Output the [X, Y] coordinate of the center of the cell containing the given text.  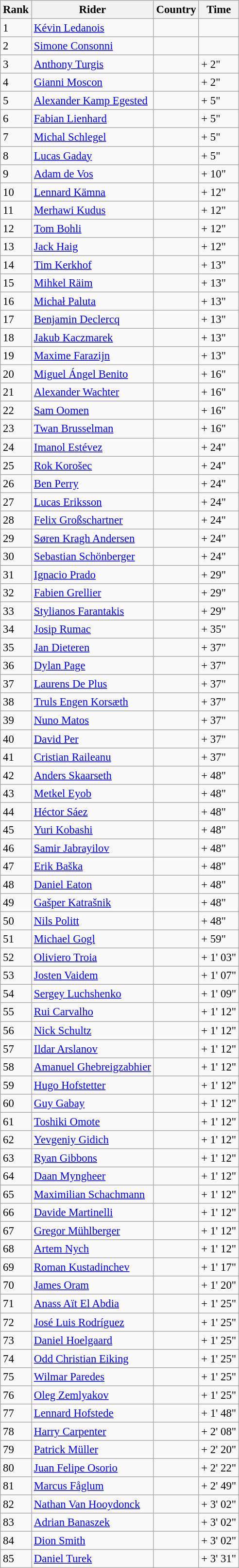
61 [16, 1121]
Yevgeniy Gidich [93, 1140]
4 [16, 82]
Gianni Moscon [93, 82]
25 [16, 465]
Tom Bohli [93, 228]
Odd Christian Eiking [93, 1359]
Héctor Sáez [93, 812]
Maximilian Schachmann [93, 1195]
34 [16, 629]
Daniel Eaton [93, 884]
57 [16, 1049]
Erik Baška [93, 866]
64 [16, 1176]
68 [16, 1249]
14 [16, 265]
36 [16, 666]
16 [16, 301]
Roman Kustadinchev [93, 1267]
Rui Carvalho [93, 1012]
José Luis Rodríguez [93, 1322]
Josip Rumac [93, 629]
44 [16, 812]
Gregor Mühlberger [93, 1231]
29 [16, 538]
26 [16, 483]
76 [16, 1395]
Ildar Arslanov [93, 1049]
Amanuel Ghebreigzabhier [93, 1067]
58 [16, 1067]
Guy Gabay [93, 1104]
Daniel Turek [93, 1559]
Rok Korošec [93, 465]
1 [16, 28]
Anass Aït El Abdia [93, 1304]
+ 2' 22" [219, 1468]
40 [16, 739]
73 [16, 1340]
41 [16, 757]
Felix Großschartner [93, 520]
+ 35" [219, 629]
23 [16, 429]
3 [16, 64]
24 [16, 447]
63 [16, 1158]
9 [16, 174]
Nuno Matos [93, 720]
Alexander Wachter [93, 392]
Tim Kerkhof [93, 265]
84 [16, 1541]
Søren Kragh Andersen [93, 538]
Alexander Kamp Egested [93, 101]
51 [16, 939]
Oleg Zemlyakov [93, 1395]
11 [16, 210]
38 [16, 703]
2 [16, 46]
Josten Vaidem [93, 976]
31 [16, 575]
Michał Paluta [93, 301]
Laurens De Plus [93, 684]
10 [16, 192]
53 [16, 976]
8 [16, 156]
82 [16, 1504]
79 [16, 1450]
+ 2' 20" [219, 1450]
18 [16, 338]
Sebastian Schönberger [93, 557]
Daniel Hoelgaard [93, 1340]
Rank [16, 10]
+ 2' 08" [219, 1431]
+ 3' 31" [219, 1559]
Sergey Luchshenko [93, 994]
72 [16, 1322]
71 [16, 1304]
David Per [93, 739]
Sam Oomen [93, 411]
66 [16, 1213]
Wilmar Paredes [93, 1376]
Nathan Van Hooydonck [93, 1504]
Davide Martinelli [93, 1213]
+ 2' 49" [219, 1486]
Jan Dieteren [93, 648]
46 [16, 848]
Lucas Gaday [93, 156]
+ 1' 17" [219, 1267]
Juan Felipe Osorio [93, 1468]
12 [16, 228]
Anthony Turgis [93, 64]
30 [16, 557]
75 [16, 1376]
Anders Skaarseth [93, 775]
32 [16, 593]
Toshiki Omote [93, 1121]
59 [16, 1085]
Lennard Hofstede [93, 1413]
62 [16, 1140]
81 [16, 1486]
39 [16, 720]
Patrick Müller [93, 1450]
6 [16, 119]
77 [16, 1413]
Dylan Page [93, 666]
Maxime Farazijn [93, 356]
56 [16, 1030]
Merhawi Kudus [93, 210]
+ 1' 03" [219, 958]
54 [16, 994]
5 [16, 101]
33 [16, 611]
28 [16, 520]
85 [16, 1559]
Simone Consonni [93, 46]
20 [16, 374]
+ 10" [219, 174]
Nils Politt [93, 921]
Lennard Kämna [93, 192]
67 [16, 1231]
21 [16, 392]
+ 1' 07" [219, 976]
Country [176, 10]
Metkel Eyob [93, 793]
James Oram [93, 1285]
Samir Jabrayilov [93, 848]
Fabian Lienhard [93, 119]
Kévin Ledanois [93, 28]
55 [16, 1012]
50 [16, 921]
Mihkel Räim [93, 283]
Twan Brusselman [93, 429]
Adrian Banaszek [93, 1522]
Benjamin Declercq [93, 320]
+ 1' 20" [219, 1285]
49 [16, 903]
Nick Schultz [93, 1030]
Stylianos Farantakis [93, 611]
65 [16, 1195]
70 [16, 1285]
Imanol Estévez [93, 447]
37 [16, 684]
+ 59" [219, 939]
17 [16, 320]
27 [16, 502]
52 [16, 958]
Yuri Kobashi [93, 830]
Harry Carpenter [93, 1431]
15 [16, 283]
Ignacio Prado [93, 575]
Artem Nych [93, 1249]
Adam de Vos [93, 174]
+ 1' 48" [219, 1413]
83 [16, 1522]
Jakub Kaczmarek [93, 338]
48 [16, 884]
7 [16, 137]
Gašper Katrašnik [93, 903]
60 [16, 1104]
Ryan Gibbons [93, 1158]
Rider [93, 10]
Cristian Raileanu [93, 757]
Oliviero Troia [93, 958]
69 [16, 1267]
Michael Gogl [93, 939]
Ben Perry [93, 483]
47 [16, 866]
43 [16, 793]
Hugo Hofstetter [93, 1085]
45 [16, 830]
Lucas Eriksson [93, 502]
22 [16, 411]
Michal Schlegel [93, 137]
42 [16, 775]
Marcus Fåglum [93, 1486]
Time [219, 10]
Miguel Ángel Benito [93, 374]
+ 1' 09" [219, 994]
74 [16, 1359]
78 [16, 1431]
35 [16, 648]
19 [16, 356]
Fabien Grellier [93, 593]
13 [16, 247]
Truls Engen Korsæth [93, 703]
Dion Smith [93, 1541]
Jack Haig [93, 247]
Daan Myngheer [93, 1176]
80 [16, 1468]
